Extract the (x, y) coordinate from the center of the cell holding the provided text.  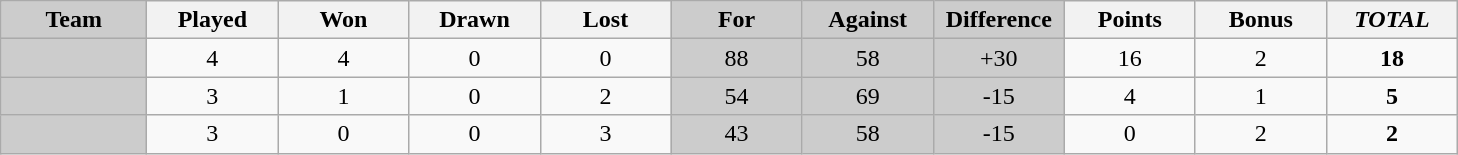
+30 (998, 58)
Won (344, 20)
18 (1392, 58)
54 (736, 96)
Played (212, 20)
Lost (606, 20)
88 (736, 58)
69 (868, 96)
43 (736, 134)
16 (1130, 58)
Bonus (1260, 20)
TOTAL (1392, 20)
5 (1392, 96)
Difference (998, 20)
Team (74, 20)
Against (868, 20)
For (736, 20)
Points (1130, 20)
Drawn (474, 20)
